Determine the [x, y] coordinate at the center of the cell enclosing the given text.  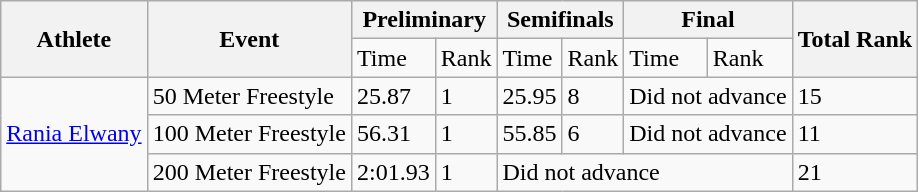
25.95 [530, 96]
200 Meter Freestyle [249, 172]
11 [855, 134]
50 Meter Freestyle [249, 96]
2:01.93 [393, 172]
Total Rank [855, 39]
Rania Elwany [74, 134]
Semifinals [560, 20]
100 Meter Freestyle [249, 134]
15 [855, 96]
Event [249, 39]
Final [708, 20]
Athlete [74, 39]
Preliminary [424, 20]
21 [855, 172]
55.85 [530, 134]
6 [593, 134]
25.87 [393, 96]
56.31 [393, 134]
8 [593, 96]
